Search for the cell housing the specified text and yield its (x, y) center coordinate. 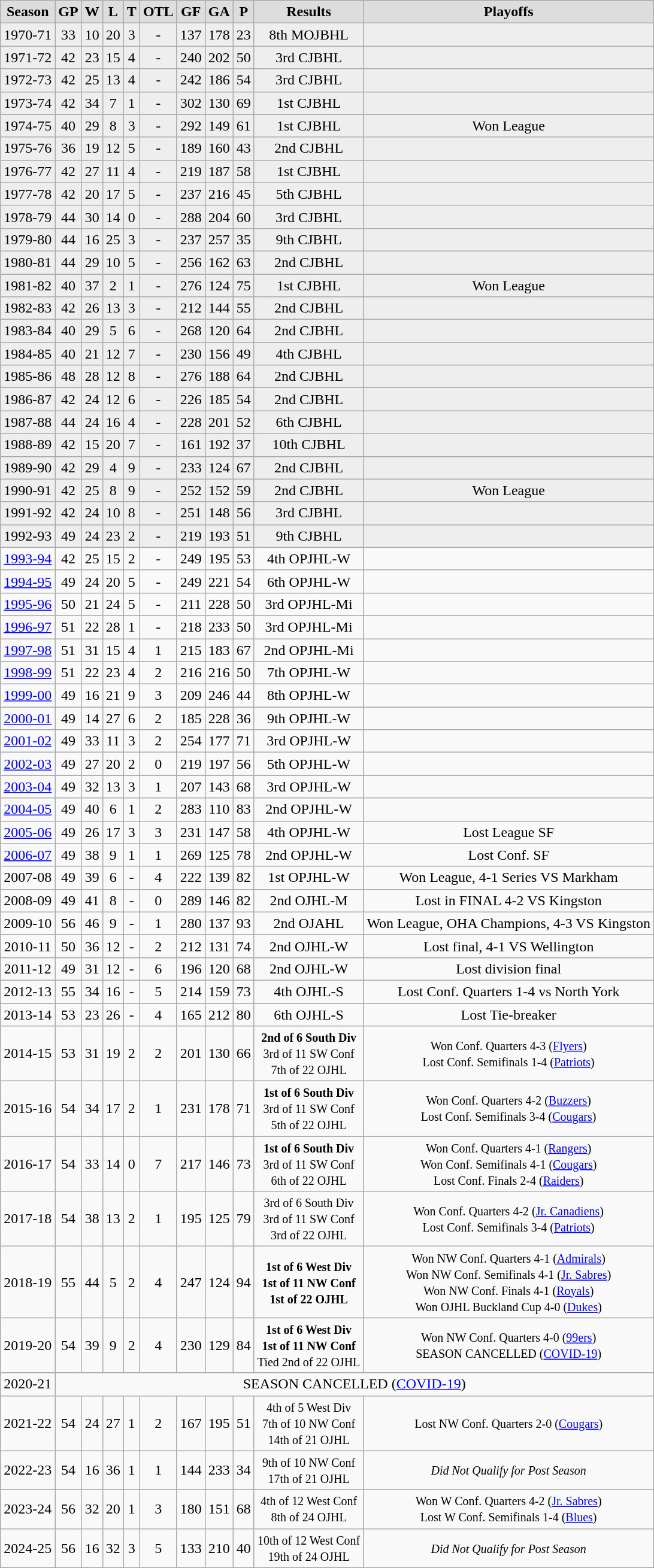
1974-75 (28, 126)
Lost League SF (509, 832)
302 (190, 103)
2002-03 (28, 764)
Lost in FINAL 4-2 VS Kingston (509, 900)
Won Conf. Quarters 4-2 (Buzzers)Lost Conf. Semifinals 3-4 (Cougars) (509, 1109)
5th CJBHL (309, 194)
2021-22 (28, 1423)
1979-80 (28, 239)
7th OPJHL-W (309, 673)
2003-04 (28, 787)
2023-24 (28, 1509)
202 (219, 57)
Won League, 4-1 Series VS Markham (509, 878)
1999-00 (28, 696)
2024-25 (28, 1548)
5th OPJHL-W (309, 764)
186 (219, 80)
1993-94 (28, 559)
188 (219, 377)
147 (219, 832)
93 (243, 923)
GA (219, 12)
256 (190, 262)
1989-90 (28, 468)
2005-06 (28, 832)
2018-19 (28, 1282)
Lost Conf. SF (509, 855)
180 (190, 1509)
1986-87 (28, 399)
143 (219, 787)
1st OPJHL-W (309, 878)
1981-82 (28, 286)
159 (219, 991)
1984-85 (28, 354)
2006-07 (28, 855)
251 (190, 513)
1988-89 (28, 445)
192 (219, 445)
Won W Conf. Quarters 4-2 (Jr. Sabres)Lost W Conf. Semifinals 1-4 (Blues) (509, 1509)
183 (219, 650)
254 (190, 741)
74 (243, 946)
Won NW Conf. Quarters 4-0 (99ers)SEASON CANCELLED (COVID-19) (509, 1345)
9th OPJHL-W (309, 718)
131 (219, 946)
221 (219, 581)
2000-01 (28, 718)
1977-78 (28, 194)
79 (243, 1219)
6th OPJHL-W (309, 581)
161 (190, 445)
1987-88 (28, 422)
1980-81 (28, 262)
Lost final, 4-1 VS Wellington (509, 946)
6th OJHL-S (309, 1015)
1973-74 (28, 103)
189 (190, 148)
46 (92, 923)
84 (243, 1345)
156 (219, 354)
66 (243, 1054)
9th of 10 NW Conf17th of 21 OJHL (309, 1470)
215 (190, 650)
210 (219, 1548)
2012-13 (28, 991)
Lost Conf. Quarters 1-4 vs North York (509, 991)
1998-99 (28, 673)
110 (219, 809)
2015-16 (28, 1109)
269 (190, 855)
P (243, 12)
148 (219, 513)
1975-76 (28, 148)
2010-11 (28, 946)
139 (219, 878)
289 (190, 900)
59 (243, 490)
211 (190, 604)
1983-84 (28, 331)
83 (243, 809)
288 (190, 217)
2011-12 (28, 969)
2004-05 (28, 809)
133 (190, 1548)
8th OPJHL-W (309, 696)
1976-77 (28, 171)
4th of 5 West Div7th of 10 NW Conf14th of 21 OJHL (309, 1423)
Results (309, 12)
1982-83 (28, 308)
Won Conf. Quarters 4-3 (Flyers)Lost Conf. Semifinals 1-4 (Patriots) (509, 1054)
1970-71 (28, 35)
T (132, 12)
1972-73 (28, 80)
78 (243, 855)
214 (190, 991)
1994-95 (28, 581)
63 (243, 262)
1st of 6 South Div3rd of 11 SW Conf6th of 22 OJHL (309, 1164)
2nd OPJHL-Mi (309, 650)
204 (219, 217)
L (113, 12)
218 (190, 627)
Playoffs (509, 12)
Lost NW Conf. Quarters 2-0 (Cougars) (509, 1423)
Won League, OHA Champions, 4-3 VS Kingston (509, 923)
165 (190, 1015)
4th OJHL-S (309, 991)
69 (243, 103)
240 (190, 57)
2020-21 (28, 1384)
283 (190, 809)
167 (190, 1423)
1992-93 (28, 536)
75 (243, 286)
207 (190, 787)
43 (243, 148)
151 (219, 1509)
292 (190, 126)
196 (190, 969)
2009-10 (28, 923)
160 (219, 148)
162 (219, 262)
4th of 12 West Conf8th of 24 OJHL (309, 1509)
2nd OJAHL (309, 923)
129 (219, 1345)
GP (68, 12)
GF (190, 12)
1971-72 (28, 57)
2016-17 (28, 1164)
OTL (158, 12)
152 (219, 490)
2nd OJHL-M (309, 900)
4th CJBHL (309, 354)
149 (219, 126)
Won NW Conf. Quarters 4-1 (Admirals)Won NW Conf. Semifinals 4-1 (Jr. Sabres)Won NW Conf. Finals 4-1 (Royals)Won OJHL Buckland Cup 4-0 (Dukes) (509, 1282)
1st of 6 West Div 1st of 11 NW ConfTied 2nd of 22 OJHL (309, 1345)
35 (243, 239)
3rd of 6 South Div3rd of 11 SW Conf3rd of 22 OJHL (309, 1219)
1990-91 (28, 490)
Lost division final (509, 969)
10th CJBHL (309, 445)
222 (190, 878)
1997-98 (28, 650)
217 (190, 1164)
52 (243, 422)
61 (243, 126)
6th CJBHL (309, 422)
1991-92 (28, 513)
280 (190, 923)
30 (92, 217)
2014-15 (28, 1054)
177 (219, 741)
10th of 12 West Conf19th of 24 OJHL (309, 1548)
2013-14 (28, 1015)
268 (190, 331)
45 (243, 194)
1st of 6 West Div 1st of 11 NW Conf1st of 22 OJHL (309, 1282)
197 (219, 764)
94 (243, 1282)
48 (68, 377)
8th MOJBHL (309, 35)
Season (28, 12)
246 (219, 696)
W (92, 12)
80 (243, 1015)
193 (219, 536)
2007-08 (28, 878)
242 (190, 80)
Won Conf. Quarters 4-1 (Rangers)Won Conf. Semifinals 4-1 (Cougars)Lost Conf. Finals 2-4 (Raiders) (509, 1164)
2019-20 (28, 1345)
2008-09 (28, 900)
60 (243, 217)
1978-79 (28, 217)
247 (190, 1282)
209 (190, 696)
1995-96 (28, 604)
2022-23 (28, 1470)
2001-02 (28, 741)
187 (219, 171)
41 (92, 900)
1985-86 (28, 377)
2017-18 (28, 1219)
Won Conf. Quarters 4-2 (Jr. Canadiens)Lost Conf. Semifinals 3-4 (Patriots) (509, 1219)
1st of 6 South Div3rd of 11 SW Conf5th of 22 OJHL (309, 1109)
257 (219, 239)
1996-97 (28, 627)
252 (190, 490)
2nd of 6 South Div3rd of 11 SW Conf7th of 22 OJHL (309, 1054)
Lost Tie-breaker (509, 1015)
226 (190, 399)
SEASON CANCELLED (COVID-19) (355, 1384)
